Scan for the cell matching the given text and deliver its (x, y) coordinate at center. 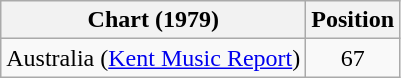
Position (353, 20)
Chart (1979) (154, 20)
Australia (Kent Music Report) (154, 58)
67 (353, 58)
